Scan for the cell matching the given text and deliver its [X, Y] coordinate at center. 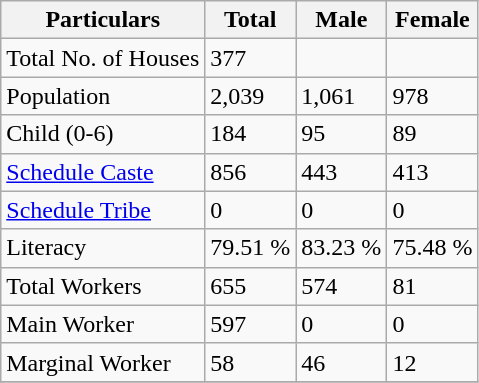
413 [432, 172]
Population [103, 96]
Schedule Tribe [103, 210]
Child (0-6) [103, 134]
46 [342, 362]
Male [342, 20]
377 [250, 58]
597 [250, 324]
Total [250, 20]
Main Worker [103, 324]
Marginal Worker [103, 362]
978 [432, 96]
Total No. of Houses [103, 58]
655 [250, 286]
95 [342, 134]
79.51 % [250, 248]
Literacy [103, 248]
Particulars [103, 20]
1,061 [342, 96]
856 [250, 172]
58 [250, 362]
184 [250, 134]
89 [432, 134]
Schedule Caste [103, 172]
2,039 [250, 96]
12 [432, 362]
574 [342, 286]
Total Workers [103, 286]
81 [432, 286]
83.23 % [342, 248]
Female [432, 20]
443 [342, 172]
75.48 % [432, 248]
